Search for the cell housing the specified text and yield its [x, y] center coordinate. 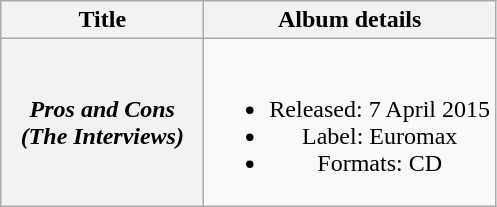
Album details [350, 20]
Title [102, 20]
Released: 7 April 2015Label: EuromaxFormats: CD [350, 122]
Pros and Cons (The Interviews) [102, 122]
